Detect which cell encompasses the target text, then output its (x, y) center coordinate. 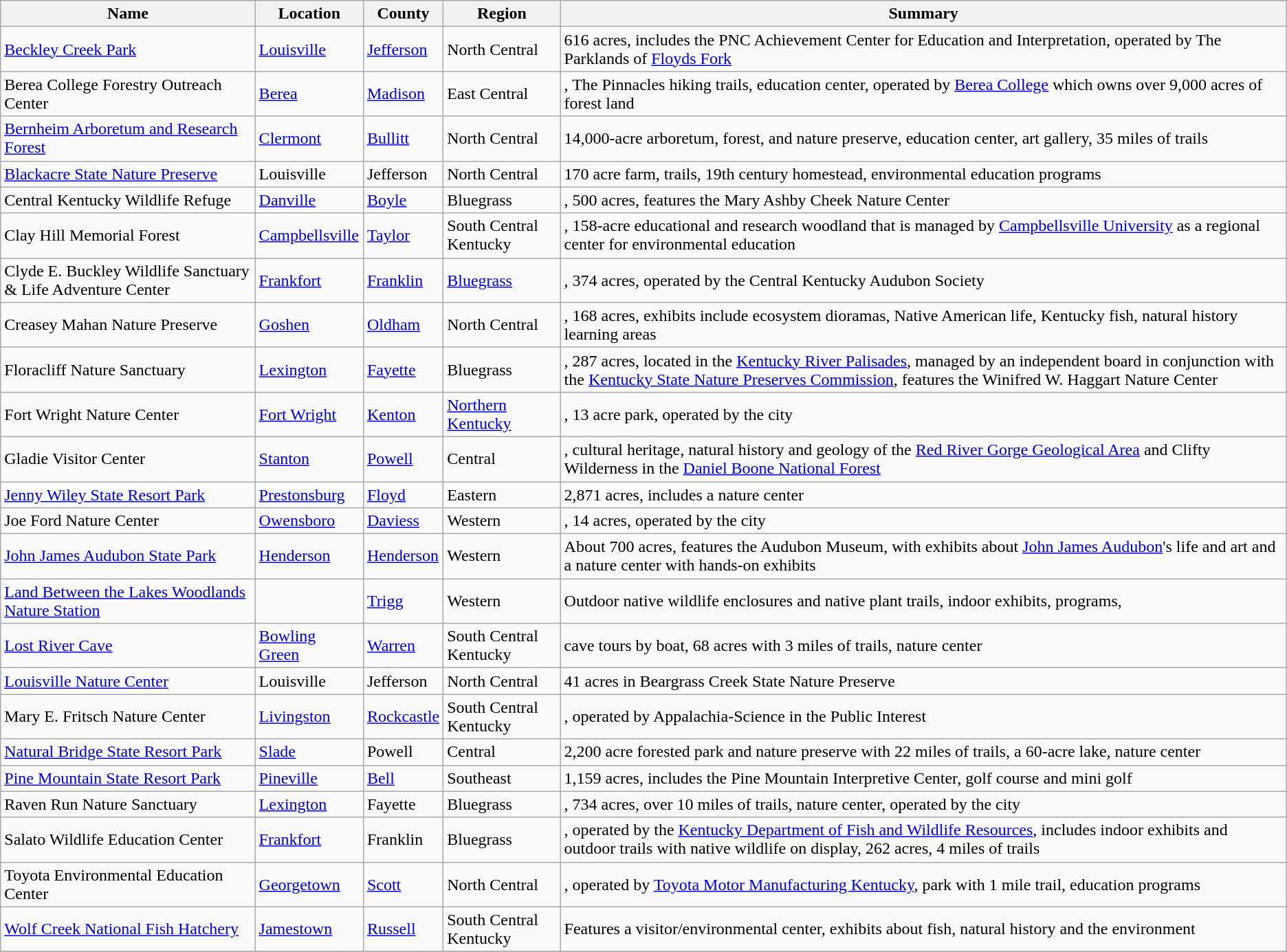
Bernheim Arboretum and Research Forest (128, 139)
Eastern (502, 494)
Gladie Visitor Center (128, 459)
Clermont (309, 139)
Location (309, 14)
, 13 acre park, operated by the city (923, 414)
Outdoor native wildlife enclosures and native plant trails, indoor exhibits, programs, (923, 601)
14,000-acre arboretum, forest, and nature preserve, education center, art gallery, 35 miles of trails (923, 139)
Russell (403, 929)
, 500 acres, features the Mary Ashby Cheek Nature Center (923, 200)
Lost River Cave (128, 646)
Floracliff Nature Sanctuary (128, 370)
Fort Wright (309, 414)
Bowling Green (309, 646)
Name (128, 14)
Boyle (403, 200)
Blackacre State Nature Preserve (128, 174)
East Central (502, 93)
Prestonsburg (309, 494)
, The Pinnacles hiking trails, education center, operated by Berea College which owns over 9,000 acres of forest land (923, 93)
Clyde E. Buckley Wildlife Sanctuary & Life Adventure Center (128, 280)
Jamestown (309, 929)
Wolf Creek National Fish Hatchery (128, 929)
2,871 acres, includes a nature center (923, 494)
County (403, 14)
616 acres, includes the PNC Achievement Center for Education and Interpretation, operated by The Parklands of Floyds Fork (923, 49)
Slade (309, 752)
Jenny Wiley State Resort Park (128, 494)
Floyd (403, 494)
Berea College Forestry Outreach Center (128, 93)
Danville (309, 200)
Creasey Mahan Nature Preserve (128, 324)
, 374 acres, operated by the Central Kentucky Audubon Society (923, 280)
Pine Mountain State Resort Park (128, 778)
Beckley Creek Park (128, 49)
Salato Wildlife Education Center (128, 840)
Madison (403, 93)
Scott (403, 884)
Warren (403, 646)
Toyota Environmental Education Center (128, 884)
Clay Hill Memorial Forest (128, 235)
Bullitt (403, 139)
Land Between the Lakes Woodlands Nature Station (128, 601)
cave tours by boat, 68 acres with 3 miles of trails, nature center (923, 646)
Summary (923, 14)
Owensboro (309, 521)
Pineville (309, 778)
, cultural heritage, natural history and geology of the Red River Gorge Geological Area and Clifty Wilderness in the Daniel Boone National Forest (923, 459)
Berea (309, 93)
Stanton (309, 459)
Natural Bridge State Resort Park (128, 752)
Central Kentucky Wildlife Refuge (128, 200)
2,200 acre forested park and nature preserve with 22 miles of trails, a 60-acre lake, nature center (923, 752)
Southeast (502, 778)
, 168 acres, exhibits include ecosystem dioramas, Native American life, Kentucky fish, natural history learning areas (923, 324)
Goshen (309, 324)
1,159 acres, includes the Pine Mountain Interpretive Center, golf course and mini golf (923, 778)
Fort Wright Nature Center (128, 414)
Raven Run Nature Sanctuary (128, 804)
Region (502, 14)
Daviess (403, 521)
Georgetown (309, 884)
Kenton (403, 414)
Northern Kentucky (502, 414)
Campbellsville (309, 235)
, operated by Toyota Motor Manufacturing Kentucky, park with 1 mile trail, education programs (923, 884)
Taylor (403, 235)
170 acre farm, trails, 19th century homestead, environmental education programs (923, 174)
About 700 acres, features the Audubon Museum, with exhibits about John James Audubon's life and art and a nature center with hands-on exhibits (923, 557)
Oldham (403, 324)
, 14 acres, operated by the city (923, 521)
Trigg (403, 601)
Mary E. Fritsch Nature Center (128, 716)
, operated by Appalachia-Science in the Public Interest (923, 716)
, 734 acres, over 10 miles of trails, nature center, operated by the city (923, 804)
, 158-acre educational and research woodland that is managed by Campbellsville University as a regional center for environmental education (923, 235)
41 acres in Beargrass Creek State Nature Preserve (923, 681)
Livingston (309, 716)
Joe Ford Nature Center (128, 521)
Rockcastle (403, 716)
Louisville Nature Center (128, 681)
Features a visitor/environmental center, exhibits about fish, natural history and the environment (923, 929)
Bell (403, 778)
John James Audubon State Park (128, 557)
